From the cell containing the given text, extract its center point as [x, y] coordinate. 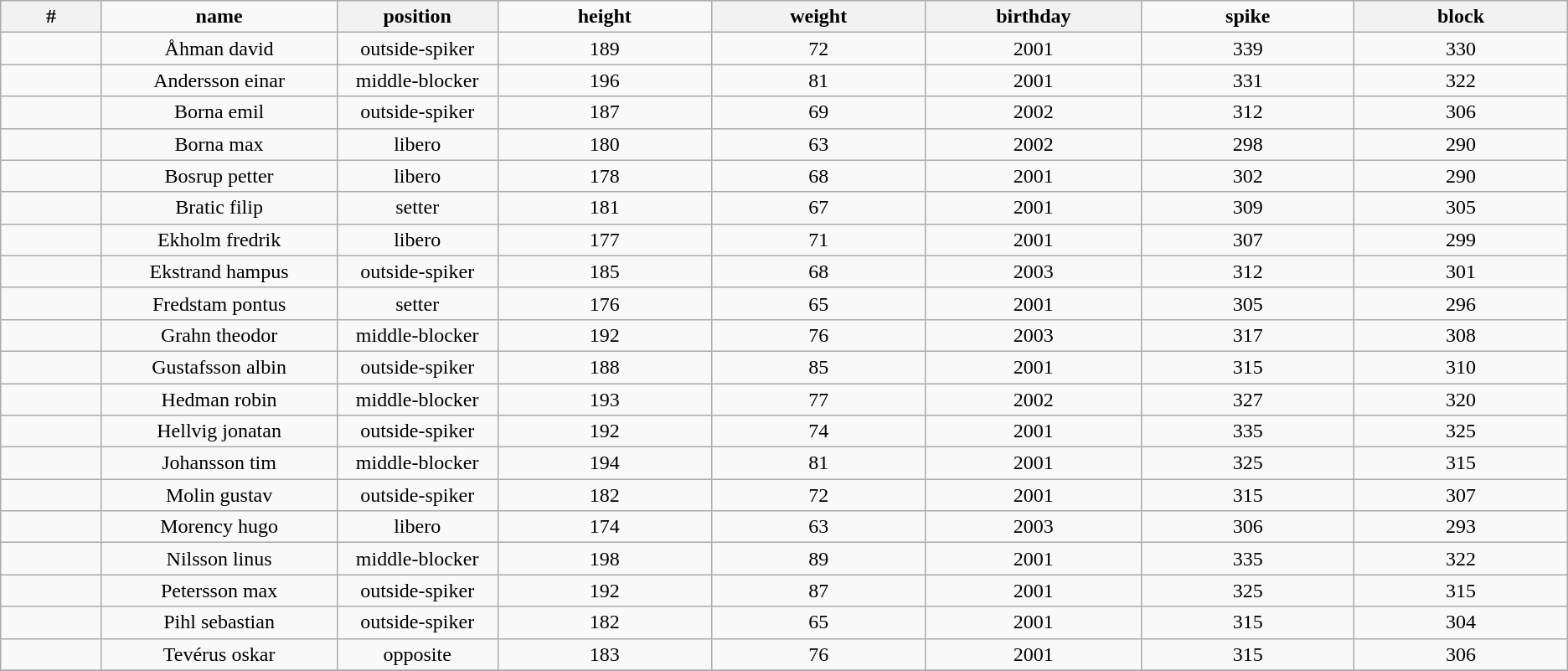
Pihl sebastian [219, 622]
weight [818, 17]
69 [818, 112]
188 [605, 367]
298 [1248, 144]
194 [605, 463]
77 [818, 400]
174 [605, 527]
189 [605, 49]
89 [818, 559]
183 [605, 654]
Johansson tim [219, 463]
196 [605, 80]
331 [1248, 80]
Borna max [219, 144]
Hedman robin [219, 400]
185 [605, 271]
Molin gustav [219, 495]
name [219, 17]
height [605, 17]
71 [818, 240]
296 [1461, 303]
67 [818, 208]
Borna emil [219, 112]
block [1461, 17]
Ekholm fredrik [219, 240]
85 [818, 367]
Nilsson linus [219, 559]
198 [605, 559]
Fredstam pontus [219, 303]
176 [605, 303]
birthday [1034, 17]
position [417, 17]
Grahn theodor [219, 335]
Tevérus oskar [219, 654]
74 [818, 431]
330 [1461, 49]
opposite [417, 654]
87 [818, 591]
Gustafsson albin [219, 367]
Petersson max [219, 591]
Bosrup petter [219, 176]
187 [605, 112]
327 [1248, 400]
339 [1248, 49]
Bratic filip [219, 208]
193 [605, 400]
301 [1461, 271]
178 [605, 176]
293 [1461, 527]
Åhman david [219, 49]
spike [1248, 17]
309 [1248, 208]
Andersson einar [219, 80]
320 [1461, 400]
317 [1248, 335]
Morency hugo [219, 527]
308 [1461, 335]
181 [605, 208]
177 [605, 240]
Hellvig jonatan [219, 431]
302 [1248, 176]
310 [1461, 367]
180 [605, 144]
Ekstrand hampus [219, 271]
299 [1461, 240]
# [51, 17]
304 [1461, 622]
